Provide the (X, Y) coordinate of the cell's center where the given text is located.  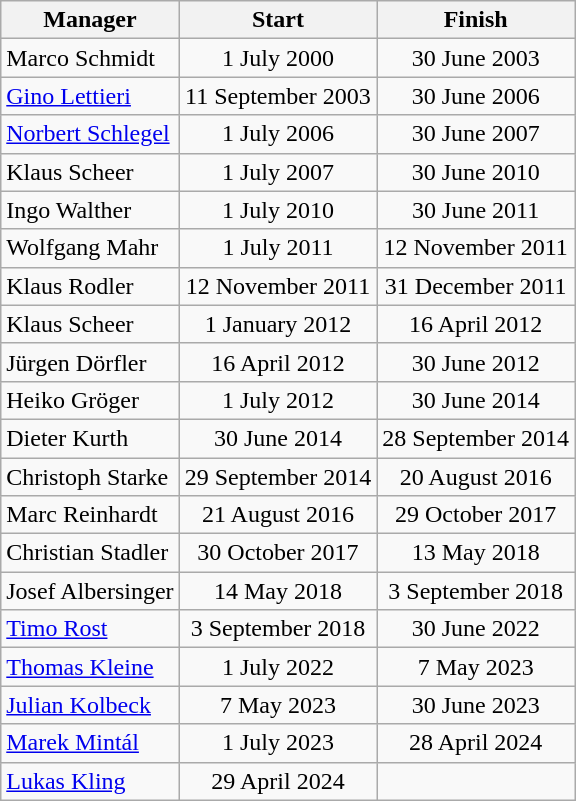
29 September 2014 (278, 477)
30 June 2023 (476, 705)
Dieter Kurth (90, 438)
1 January 2012 (278, 324)
30 June 2022 (476, 629)
1 July 2012 (278, 400)
30 June 2006 (476, 96)
Marek Mintál (90, 743)
Marco Schmidt (90, 58)
1 July 2007 (278, 172)
Thomas Kleine (90, 667)
31 December 2011 (476, 286)
1 July 2000 (278, 58)
Manager (90, 20)
30 June 2010 (476, 172)
Wolfgang Mahr (90, 248)
30 October 2017 (278, 553)
Marc Reinhardt (90, 515)
Julian Kolbeck (90, 705)
20 August 2016 (476, 477)
Josef Albersinger (90, 591)
1 July 2023 (278, 743)
Timo Rost (90, 629)
28 April 2024 (476, 743)
28 September 2014 (476, 438)
Ingo Walther (90, 210)
Christoph Starke (90, 477)
1 July 2011 (278, 248)
30 June 2011 (476, 210)
14 May 2018 (278, 591)
30 June 2012 (476, 362)
1 July 2006 (278, 134)
29 October 2017 (476, 515)
30 June 2007 (476, 134)
Gino Lettieri (90, 96)
11 September 2003 (278, 96)
1 July 2010 (278, 210)
Heiko Gröger (90, 400)
29 April 2024 (278, 781)
21 August 2016 (278, 515)
Lukas Kling (90, 781)
1 July 2022 (278, 667)
Klaus Rodler (90, 286)
Norbert Schlegel (90, 134)
13 May 2018 (476, 553)
Christian Stadler (90, 553)
30 June 2003 (476, 58)
Finish (476, 20)
Start (278, 20)
Jürgen Dörfler (90, 362)
